Locate the cell with the specified text and output its [x, y] center coordinate. 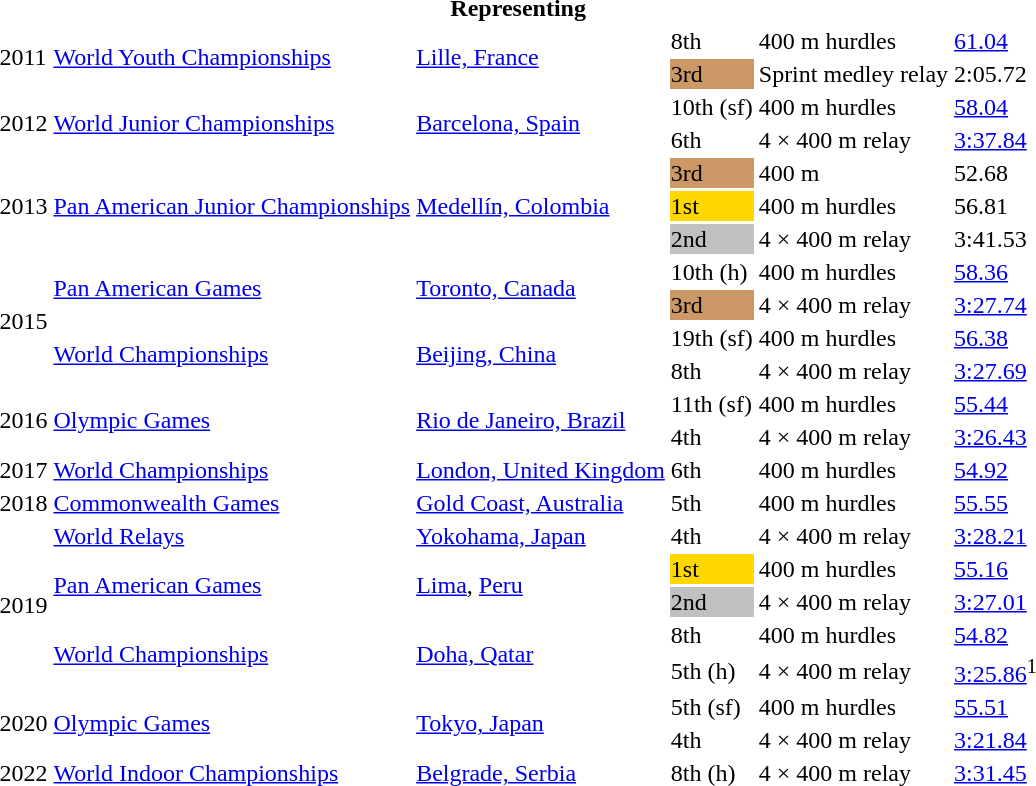
Lille, France [541, 58]
Sprint medley relay [853, 74]
10th (h) [712, 272]
Medellín, Colombia [541, 206]
London, United Kingdom [541, 470]
World Relays [232, 536]
Doha, Qatar [541, 654]
10th (sf) [712, 107]
Toronto, Canada [541, 288]
World Youth Championships [232, 58]
19th (sf) [712, 338]
Pan American Junior Championships [232, 206]
400 m [853, 173]
5th [712, 503]
11th (sf) [712, 404]
Rio de Janeiro, Brazil [541, 420]
Yokohama, Japan [541, 536]
Barcelona, Spain [541, 124]
5th (sf) [712, 707]
Tokyo, Japan [541, 724]
Lima, Peru [541, 586]
5th (h) [712, 671]
Gold Coast, Australia [541, 503]
Beijing, China [541, 354]
World Junior Championships [232, 124]
Commonwealth Games [232, 503]
